Identify which cell holds the provided text, then report its (x, y) central coordinate. 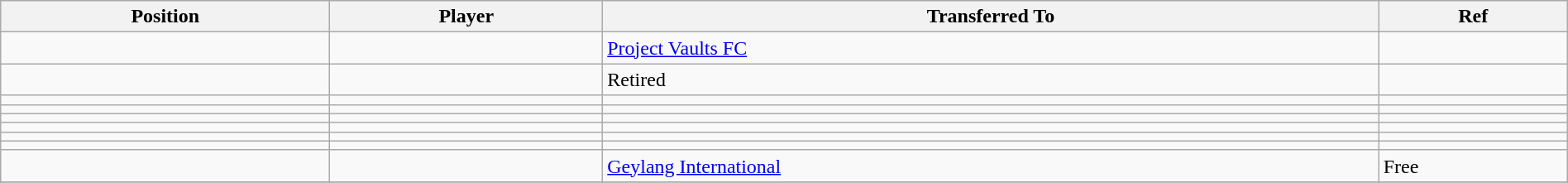
Player (466, 17)
Retired (991, 79)
Project Vaults FC (991, 48)
Geylang International (991, 166)
Ref (1473, 17)
Transferred To (991, 17)
Free (1473, 166)
Position (165, 17)
